Output the [X, Y] coordinate of the center of the cell containing the given text.  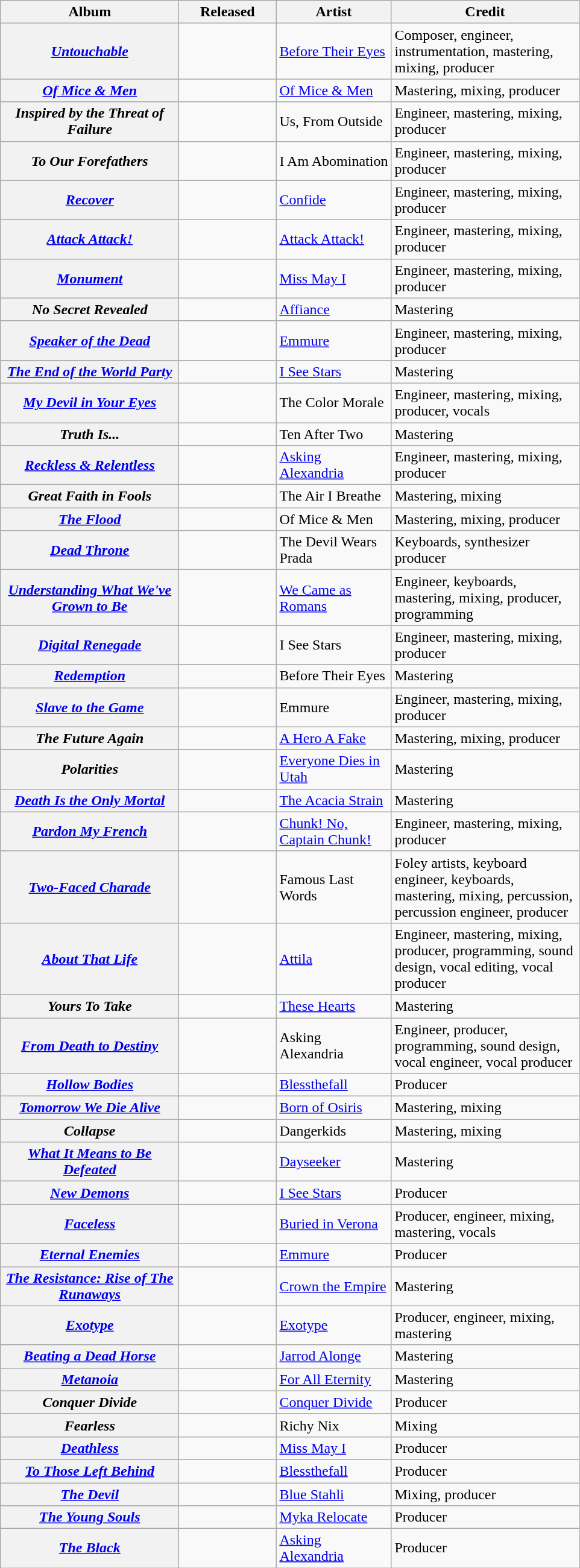
The Color Morale [334, 403]
The Acacia Strain [334, 800]
Truth Is... [90, 434]
Composer, engineer, instrumentation, mastering, mixing, producer [485, 51]
Ten After Two [334, 434]
From Death to Destiny [90, 1046]
Producer, engineer, mixing, mastering, vocals [485, 1224]
Born of Osiris [334, 1108]
Producer, engineer, mixing, mastering [485, 1326]
The Flood [90, 519]
Slave to the Game [90, 707]
These Hearts [334, 1006]
Eternal Enemies [90, 1255]
Speaker of the Dead [90, 340]
Digital Renegade [90, 645]
The Black [90, 1549]
Beating a Dead Horse [90, 1356]
Pardon My French [90, 831]
Crown the Empire [334, 1286]
Attila [334, 959]
Metanoia [90, 1379]
No Secret Revealed [90, 309]
Yours To Take [90, 1006]
Confide [334, 200]
Two-Faced Charade [90, 887]
What It Means to Be Defeated [90, 1162]
Untouchable [90, 51]
A Hero A Fake [334, 738]
Everyone Dies in Utah [334, 770]
To Those Left Behind [90, 1471]
Tomorrow We Die Alive [90, 1108]
About That Life [90, 959]
Released [228, 12]
Monument [90, 279]
Jarrod Alonge [334, 1356]
Dangerkids [334, 1131]
Fearless [90, 1425]
Reckless & Relentless [90, 466]
Us, From Outside [334, 122]
Affiance [334, 309]
Engineer, keyboards, mastering, mixing, producer, programming [485, 598]
My Devil in Your Eyes [90, 403]
Inspired by the Threat of Failure [90, 122]
Collapse [90, 1131]
Engineer, mastering, mixing, producer, vocals [485, 403]
I Am Abomination [334, 160]
Polarities [90, 770]
Understanding What We've Grown to Be [90, 598]
Buried in Verona [334, 1224]
The Air I Breathe [334, 496]
Engineer, mastering, mixing, producer, programming, sound design, vocal editing, vocal producer [485, 959]
Deathless [90, 1448]
Faceless [90, 1224]
For All Eternity [334, 1379]
Recover [90, 200]
To Our Forefathers [90, 160]
We Came as Romans [334, 598]
Mixing, producer [485, 1494]
Famous Last Words [334, 887]
Blue Stahli [334, 1494]
Album [90, 12]
Redemption [90, 676]
Chunk! No, Captain Chunk! [334, 831]
Mixing [485, 1425]
Hollow Bodies [90, 1085]
Myka Relocate [334, 1517]
The Devil [90, 1494]
Great Faith in Fools [90, 496]
Keyboards, synthesizer producer [485, 550]
The End of the World Party [90, 371]
Dayseeker [334, 1162]
Death Is the Only Mortal [90, 800]
The Young Souls [90, 1517]
Credit [485, 12]
Engineer, producer, programming, sound design, vocal engineer, vocal producer [485, 1046]
The Resistance: Rise of The Runaways [90, 1286]
The Future Again [90, 738]
New Demons [90, 1193]
Foley artists, keyboard engineer, keyboards, mastering, mixing, percussion, percussion engineer, producer [485, 887]
Artist [334, 12]
Richy Nix [334, 1425]
The Devil Wears Prada [334, 550]
Dead Throne [90, 550]
